Extract the [x, y] coordinate from the center of the cell holding the provided text.  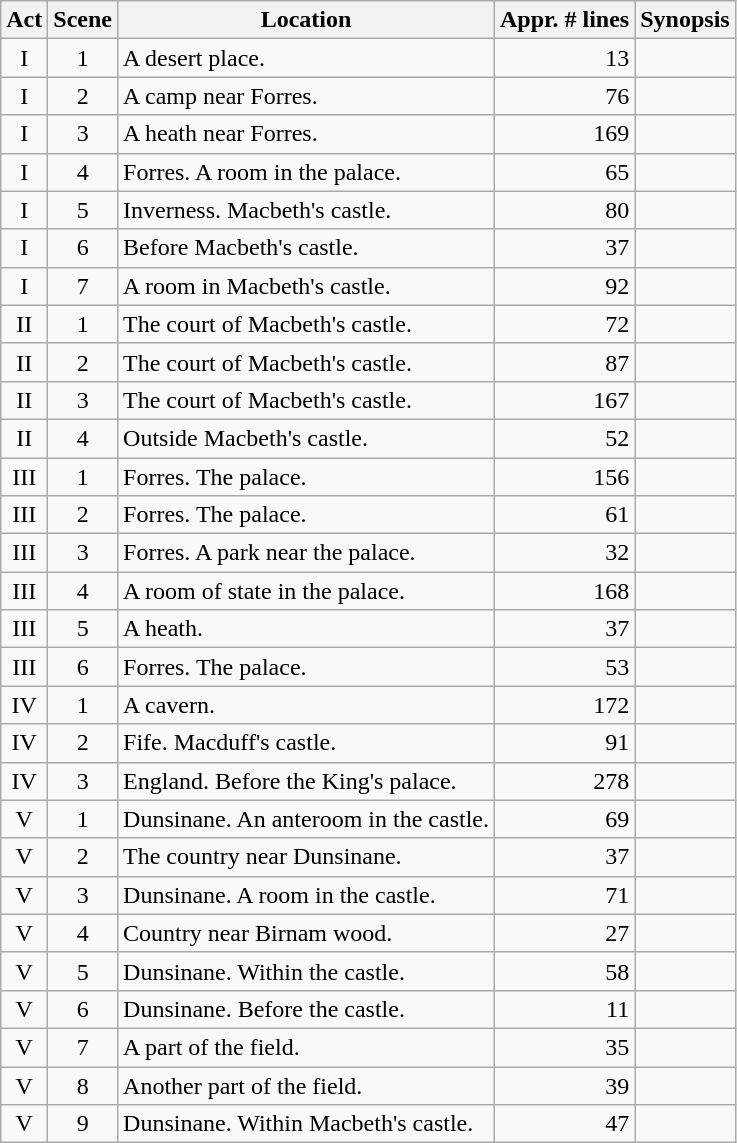
172 [564, 705]
Inverness. Macbeth's castle. [306, 210]
Forres. A park near the palace. [306, 553]
Before Macbeth's castle. [306, 248]
A part of the field. [306, 1047]
91 [564, 743]
35 [564, 1047]
58 [564, 971]
52 [564, 438]
Fife. Macduff's castle. [306, 743]
The country near Dunsinane. [306, 857]
169 [564, 134]
Dunsinane. An anteroom in the castle. [306, 819]
47 [564, 1124]
Dunsinane. Within the castle. [306, 971]
A camp near Forres. [306, 96]
167 [564, 400]
61 [564, 515]
87 [564, 362]
A heath. [306, 629]
27 [564, 933]
England. Before the King's palace. [306, 781]
71 [564, 895]
39 [564, 1085]
72 [564, 324]
Outside Macbeth's castle. [306, 438]
Dunsinane. Within Macbeth's castle. [306, 1124]
13 [564, 58]
Synopsis [685, 20]
Act [24, 20]
Scene [83, 20]
A desert place. [306, 58]
65 [564, 172]
Forres. A room in the palace. [306, 172]
32 [564, 553]
9 [83, 1124]
92 [564, 286]
11 [564, 1009]
69 [564, 819]
168 [564, 591]
53 [564, 667]
Country near Birnam wood. [306, 933]
A cavern. [306, 705]
Location [306, 20]
278 [564, 781]
156 [564, 477]
80 [564, 210]
Dunsinane. A room in the castle. [306, 895]
Appr. # lines [564, 20]
Another part of the field. [306, 1085]
8 [83, 1085]
A room of state in the palace. [306, 591]
76 [564, 96]
A room in Macbeth's castle. [306, 286]
A heath near Forres. [306, 134]
Dunsinane. Before the castle. [306, 1009]
